Identify which cell holds the provided text, then report its (X, Y) central coordinate. 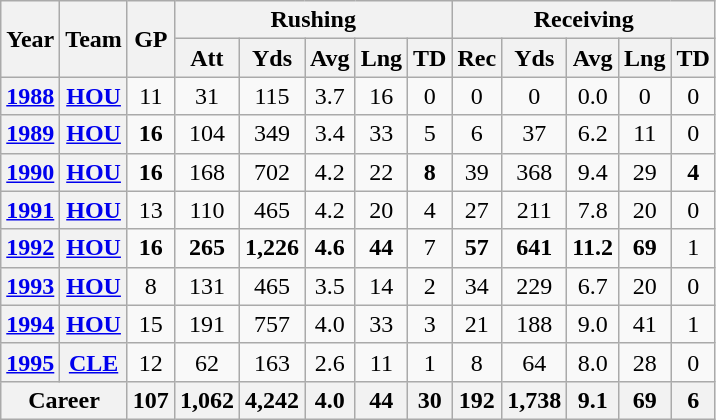
2.6 (330, 362)
1989 (30, 134)
57 (477, 248)
3.7 (330, 96)
4,242 (272, 400)
27 (477, 210)
3.5 (330, 286)
163 (272, 362)
Rushing (313, 20)
14 (381, 286)
115 (272, 96)
GP (150, 39)
28 (645, 362)
131 (206, 286)
191 (206, 324)
3.4 (330, 134)
7.8 (593, 210)
9.4 (593, 172)
265 (206, 248)
1992 (30, 248)
1,738 (534, 400)
104 (206, 134)
41 (645, 324)
3 (430, 324)
62 (206, 362)
30 (430, 400)
9.0 (593, 324)
211 (534, 210)
13 (150, 210)
Att (206, 58)
11.2 (593, 248)
188 (534, 324)
192 (477, 400)
21 (477, 324)
107 (150, 400)
1991 (30, 210)
1993 (30, 286)
CLE (94, 362)
1988 (30, 96)
168 (206, 172)
Rec (477, 58)
5 (430, 134)
1,062 (206, 400)
31 (206, 96)
368 (534, 172)
7 (430, 248)
349 (272, 134)
37 (534, 134)
Year (30, 39)
1990 (30, 172)
110 (206, 210)
34 (477, 286)
15 (150, 324)
1994 (30, 324)
2 (430, 286)
22 (381, 172)
1,226 (272, 248)
39 (477, 172)
9.1 (593, 400)
8.0 (593, 362)
Receiving (584, 20)
702 (272, 172)
12 (150, 362)
4.6 (330, 248)
229 (534, 286)
29 (645, 172)
Career (64, 400)
1995 (30, 362)
6.2 (593, 134)
6.7 (593, 286)
641 (534, 248)
64 (534, 362)
757 (272, 324)
Team (94, 39)
0.0 (593, 96)
